Locate the cell with the specified text and output its [x, y] center coordinate. 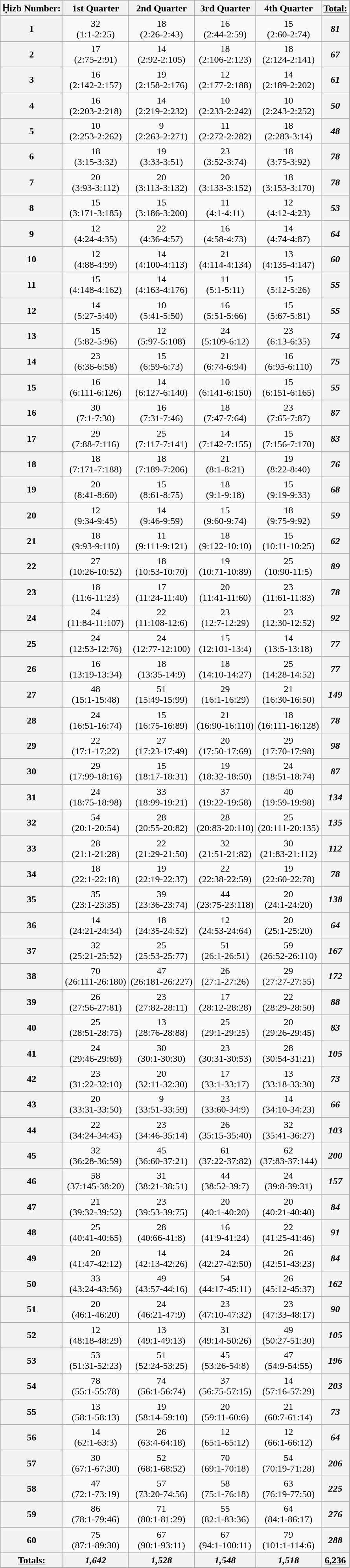
54(44:17-45:11) [225, 1283]
18(22:1-22:18) [96, 874]
12(66:1-66:12) [289, 1438]
32(36:28-36:59) [96, 1156]
59(26:52-26:110) [289, 951]
20(8:41-8:60) [96, 490]
15 [31, 387]
91 [335, 1232]
28(20:55-20:82) [161, 823]
32 [31, 823]
41 [31, 1053]
25(25:53-25:77) [161, 951]
196 [335, 1361]
20(46:1-46:20) [96, 1309]
19(58:14-59:10) [161, 1412]
89 [335, 567]
21(16:30-16:50) [289, 694]
14(6:127-6:140) [161, 387]
15(2:60-2:74) [289, 28]
15(3:171-3:185) [96, 208]
71(80:1-81:29) [161, 1514]
14(34:10-34:23) [289, 1105]
13(28:76-28:88) [161, 1027]
58(37:145-38:20) [96, 1181]
11 [31, 285]
13(49:1-49:13) [161, 1335]
20(3:113-3:132) [161, 183]
3rd Quarter [225, 8]
66 [335, 1105]
47 [31, 1207]
24(11:84-11:107) [96, 618]
23(47:33-48:17) [289, 1309]
18(2:124-2:141) [289, 54]
24(18:75-18:98) [96, 797]
75(87:1-89:30) [96, 1540]
11(5:1-5:11) [225, 285]
30(21:83-21:112) [289, 848]
22(34:24-34:45) [96, 1130]
37(19:22-19:58) [225, 797]
11(9:111-9:121) [161, 541]
16(6:95-6:110) [289, 361]
2 [31, 54]
14(13:5-13:18) [289, 643]
20(40:21-40:40) [289, 1207]
27(17:23-17:49) [161, 746]
16(13:19-13:34) [96, 669]
61 [335, 80]
18(11:6-11:23) [96, 592]
12(4:88-4:99) [96, 259]
68 [335, 490]
24(29:46-29:69) [96, 1053]
90 [335, 1309]
19(22:60-22:78) [289, 874]
18(24:35-24:52) [161, 925]
27 [31, 694]
206 [335, 1463]
74 [335, 336]
21(60:7-61:14) [289, 1412]
74(56:1-56:74) [161, 1387]
33 [31, 848]
47(54:9-54:55) [289, 1361]
20(3:93-3:112) [96, 183]
14(62:1-63:3) [96, 1438]
67(94:1-100:11) [225, 1540]
135 [335, 823]
25(20:111-20:135) [289, 823]
63(76:19-77:50) [289, 1489]
17(11:24-11:40) [161, 592]
24(42:27-42:50) [225, 1258]
56 [31, 1438]
13 [31, 336]
81 [335, 28]
44(38:52-39:7) [225, 1181]
86(78:1-79:46) [96, 1514]
61(37:22-37:82) [225, 1156]
21(39:32-39:52) [96, 1207]
19(3:33-3:51) [161, 157]
23(6:36-6:58) [96, 361]
1,642 [96, 1560]
26(35:15-35:40) [225, 1130]
19(2:158-2:176) [161, 80]
23(11:61-11:83) [289, 592]
18(9:75-9:92) [289, 515]
17 [31, 439]
40(19:59-19:98) [289, 797]
20(59:11-60:6) [225, 1412]
23(30:31-30:53) [225, 1053]
1,528 [161, 1560]
26 [31, 669]
17(2:75-2:91) [96, 54]
138 [335, 899]
51(26:1-26:51) [225, 951]
15(5:12-5:26) [289, 285]
20(40:1-40:20) [225, 1207]
15(5:82-5:96) [96, 336]
28(20:83-20:110) [225, 823]
15(6:151-6:165) [289, 387]
62 [335, 541]
49(43:57-44:16) [161, 1283]
29(7:88-7:116) [96, 439]
40 [31, 1027]
14 [31, 361]
18(14:10-14:27) [225, 669]
18(2:283-3:14) [289, 131]
18(7:171-7:188) [96, 464]
78(55:1-55:78) [96, 1387]
46 [31, 1181]
47(72:1-73:19) [96, 1489]
19(8:22-8:40) [289, 464]
16(2:44-2:59) [225, 28]
14(4:163-4:176) [161, 285]
12(5:97-5:108) [161, 336]
1,548 [225, 1560]
54(70:19-71:28) [289, 1463]
35 [31, 899]
9 [31, 234]
57(73:20-74:56) [161, 1489]
15(9:19-9:33) [289, 490]
15(18:17-18:31) [161, 772]
1st Quarter [96, 8]
14(24:21-24:34) [96, 925]
28(40:66-41:8) [161, 1232]
58 [31, 1489]
18(13:35-14:9) [161, 669]
4 [31, 106]
15(6:59-6:73) [161, 361]
18(7:47-7:64) [225, 413]
10(2:233-2:242) [225, 106]
20(3:133-3:152) [225, 183]
34 [31, 874]
172 [335, 976]
51 [31, 1309]
29 [31, 746]
19(18:32-18:50) [225, 772]
17(28:12-28:28) [225, 1002]
52(68:1-68:52) [161, 1463]
23(12:30-12:52) [289, 618]
203 [335, 1387]
23(3:52-3:74) [225, 157]
15(8:61-8:75) [161, 490]
1,518 [289, 1560]
22(4:36-4:57) [161, 234]
24(18:51-18:74) [289, 772]
57 [31, 1463]
75 [335, 361]
1 [31, 28]
29(17:70-17:98) [289, 746]
6 [31, 157]
32(35:41-36:27) [289, 1130]
15(4:148-4:162) [96, 285]
18(2:106-2:123) [225, 54]
18(10:53-10:70) [161, 567]
7 [31, 183]
12(2:177-2:188) [225, 80]
25(7:117-7:141) [161, 439]
18(7:189-7:206) [161, 464]
29(27:27-27:55) [289, 976]
3 [31, 80]
Ḥizb Number: [31, 8]
14(9:46-9:59) [161, 515]
19(10:71-10:89) [225, 567]
45 [31, 1156]
67(90:1-93:11) [161, 1540]
16(2:142-2:157) [96, 80]
13(33:18-33:30) [289, 1079]
15(9:60-9:74) [225, 515]
30(30:1-30:30) [161, 1053]
157 [335, 1181]
37(56:75-57:15) [225, 1387]
Total: [335, 8]
23(7:65-7:87) [289, 413]
22(28:29-28:50) [289, 1002]
22(21:29-21:50) [161, 848]
12(4:24-4:35) [96, 234]
48(15:1-15:48) [96, 694]
22(41:25-41:46) [289, 1232]
18(3:153-3:170) [289, 183]
12(65:1-65:12) [225, 1438]
18(9:1-9:18) [225, 490]
58(75:1-76:18) [225, 1489]
62(37:83-37:144) [289, 1156]
14(5:27-5:40) [96, 310]
23(31:22-32:10) [96, 1079]
16 [31, 413]
53(51:31-52:23) [96, 1361]
49(50:27-51:30) [289, 1335]
24(5:109-6:12) [225, 336]
45(36:60-37:21) [161, 1156]
44 [31, 1130]
26(42:51-43:23) [289, 1258]
18(3:75-3:92) [289, 157]
14(42:13-42:26) [161, 1258]
23(47:10-47:32) [225, 1309]
20(29:26-29:45) [289, 1027]
22(22:38-22:59) [225, 874]
39 [31, 1002]
134 [335, 797]
25 [31, 643]
15(12:101-13:4) [225, 643]
10(5:41-5:50) [161, 310]
16(2:203-2:218) [96, 106]
18(3:15-3:32) [96, 157]
16(6:111-6:126) [96, 387]
225 [335, 1489]
Totals: [31, 1560]
162 [335, 1283]
14(57:16-57:29) [289, 1387]
276 [335, 1514]
47(26:181-26:227) [161, 976]
33(18:99-19:21) [161, 797]
24(16:51-16:74) [96, 720]
31(38:21-38:51) [161, 1181]
4th Quarter [289, 8]
14(4:100-4:113) [161, 259]
26(27:56-27:81) [96, 1002]
200 [335, 1156]
92 [335, 618]
24(46:21-47:9) [161, 1309]
17(33:1-33:17) [225, 1079]
23(33:60-34:9) [225, 1105]
24(12:53-12:76) [96, 643]
25(10:90-11:5) [289, 567]
18(2:26-2:43) [161, 28]
23(34:46-35:14) [161, 1130]
30 [31, 772]
19(22:19-22:37) [161, 874]
112 [335, 848]
16(7:31-7:46) [161, 413]
38 [31, 976]
36 [31, 925]
24(39:8-39:31) [289, 1181]
16(41:9-41:24) [225, 1232]
45(53:26-54:8) [225, 1361]
54 [31, 1387]
14(4:74-4:87) [289, 234]
32(21:51-21:82) [225, 848]
10(6:141-6:150) [225, 387]
25(40:41-40:65) [96, 1232]
15(7:156-7:170) [289, 439]
11(4:1-4:11) [225, 208]
18(9:93-9:110) [96, 541]
21(8:1-8:21) [225, 464]
149 [335, 694]
35(23:1-23:35) [96, 899]
12(48:18-48:29) [96, 1335]
16(4:58-4:73) [225, 234]
33(43:24-43:56) [96, 1283]
23(39:53-39:75) [161, 1207]
25(28:51-28:75) [96, 1027]
9(33:51-33:59) [161, 1105]
6,236 [335, 1560]
10(2:243-2:252) [289, 106]
54(20:1-20:54) [96, 823]
44(23:75-23:118) [225, 899]
49 [31, 1258]
23(6:13-6:35) [289, 336]
30(67:1-67:30) [96, 1463]
20(17:50-17:69) [225, 746]
26(27:1-27:26) [225, 976]
43 [31, 1105]
32(1:1-2:25) [96, 28]
55(82:1-83:36) [225, 1514]
67 [335, 54]
20(41:47-42:12) [96, 1258]
25(29:1-29:25) [225, 1027]
88 [335, 1002]
21 [31, 541]
20(25:1-25:20) [289, 925]
42 [31, 1079]
14(2:219-2:232) [161, 106]
2nd Quarter [161, 8]
167 [335, 951]
52 [31, 1335]
32(25:21-25:52) [96, 951]
22 [31, 567]
12 [31, 310]
37 [31, 951]
51(52:24-53:25) [161, 1361]
14(7:142-7:155) [225, 439]
31 [31, 797]
98 [335, 746]
19 [31, 490]
22(17:1-17:22) [96, 746]
30(7:1-7:30) [96, 413]
15(10:11-10:25) [289, 541]
9(2:263-2:271) [161, 131]
29(17:99-18:16) [96, 772]
12(9:34-9:45) [96, 515]
20(24:1-24:20) [289, 899]
13(4:135-4:147) [289, 259]
20(33:31-33:50) [96, 1105]
76 [335, 464]
5 [31, 131]
15(3:186-3:200) [161, 208]
25(14:28-14:52) [289, 669]
20 [31, 515]
24 [31, 618]
21(6:74-6:94) [225, 361]
79(101:1-114:6) [289, 1540]
12(4:12-4:23) [289, 208]
14(2:92-2:105) [161, 54]
23 [31, 592]
13(58:1-58:13) [96, 1412]
21(16:90-16:110) [225, 720]
10(2:253-2:262) [96, 131]
39(23:36-23:74) [161, 899]
20(11:41-11:60) [225, 592]
18(9:122-10:10) [225, 541]
22(11:108-12:6) [161, 618]
26(63:4-64:18) [161, 1438]
288 [335, 1540]
20(32:11-32:30) [161, 1079]
23(12:7-12:29) [225, 618]
14(2:189-2:202) [289, 80]
64(84:1-86:17) [289, 1514]
28(21:1-21:28) [96, 848]
11(2:272-2:282) [225, 131]
28 [31, 720]
12(24:53-24:64) [225, 925]
27(10:26-10:52) [96, 567]
24(12:77-12:100) [161, 643]
16(5:51-5:66) [225, 310]
29(16:1-16:29) [225, 694]
18(16:111-16:128) [289, 720]
51(15:49-15:99) [161, 694]
15(16:75-16:89) [161, 720]
26(45:12-45:37) [289, 1283]
10 [31, 259]
28(30:54-31:21) [289, 1053]
103 [335, 1130]
21(4:114-4:134) [225, 259]
70(26:111-26:180) [96, 976]
15(5:67-5:81) [289, 310]
31(49:14-50:26) [225, 1335]
70(69:1-70:18) [225, 1463]
18 [31, 464]
8 [31, 208]
23(27:82-28:11) [161, 1002]
